For the text-containing cell, return its midpoint in [x, y] coordinate format. 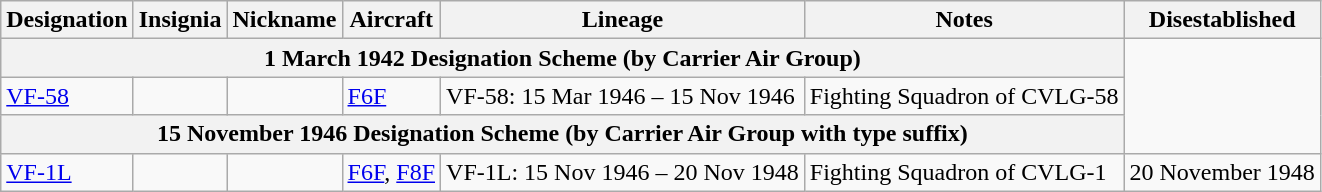
F6F [392, 96]
Aircraft [392, 20]
VF-1L: 15 Nov 1946 – 20 Nov 1948 [623, 172]
20 November 1948 [1222, 172]
Designation [67, 20]
Nickname [284, 20]
Fighting Squadron of CVLG-1 [964, 172]
Disestablished [1222, 20]
Lineage [623, 20]
Insignia [180, 20]
F6F, F8F [392, 172]
Fighting Squadron of CVLG-58 [964, 96]
1 March 1942 Designation Scheme (by Carrier Air Group) [562, 58]
VF-58: 15 Mar 1946 – 15 Nov 1946 [623, 96]
VF-1L [67, 172]
15 November 1946 Designation Scheme (by Carrier Air Group with type suffix) [562, 134]
Notes [964, 20]
VF-58 [67, 96]
